Capture the cell that displays the provided text and extract its (X, Y) central coordinate. 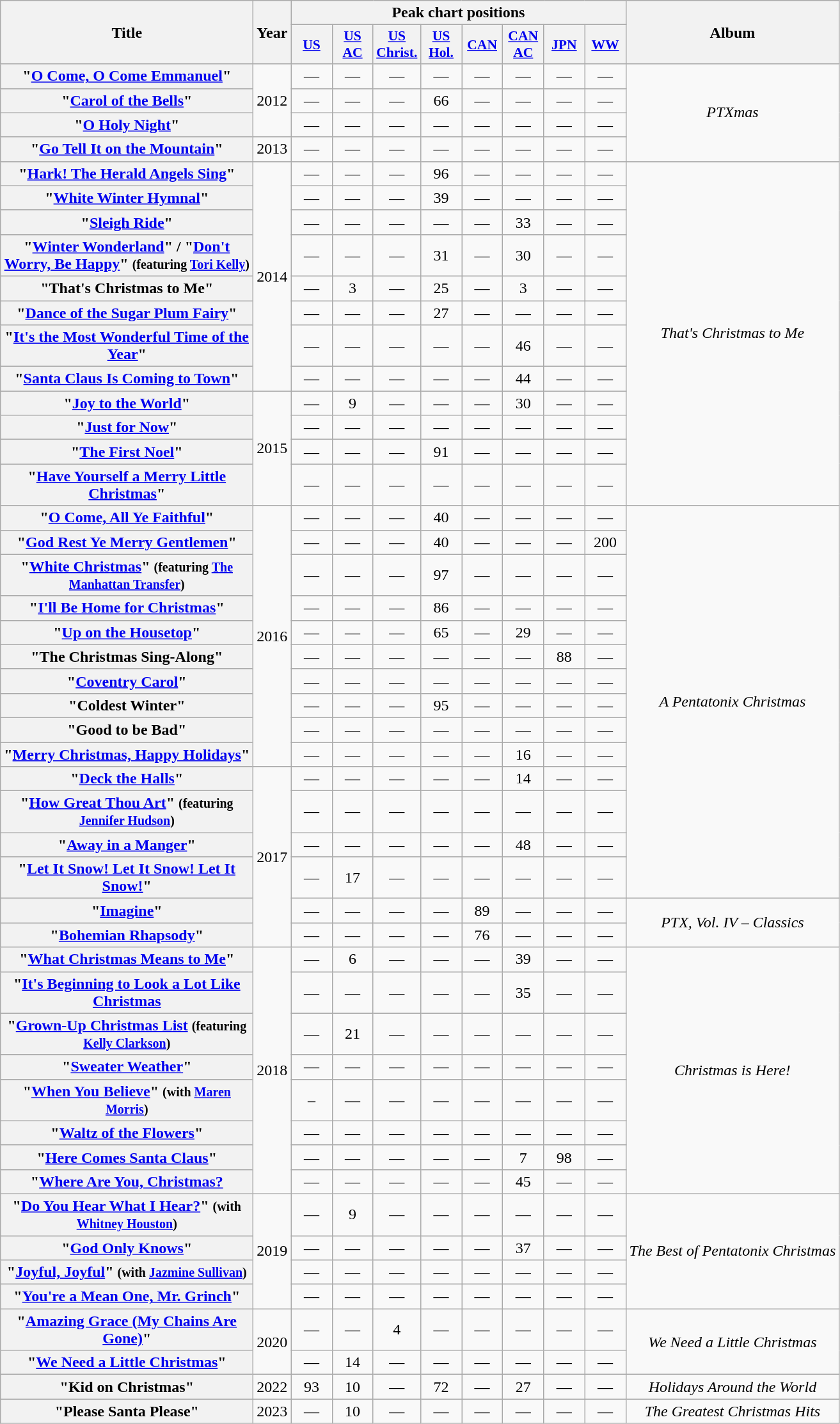
"Dance of the Sugar Plum Fairy" (127, 313)
"O Come, O Come Emmanuel" (127, 76)
PTX, Vol. IV – Classics (733, 923)
29 (523, 632)
Peak chart positions (458, 13)
"Amazing Grace (My Chains Are Gone)" (127, 1330)
JPN (564, 45)
2017 (273, 857)
WW (605, 45)
2019 (273, 1251)
17 (353, 878)
"Grown-Up Christmas List (featuring Kelly Clarkson) (127, 1034)
31 (441, 255)
2020 (273, 1341)
"Merry Christmas, Happy Holidays" (127, 755)
86 (441, 608)
"Kid on Christmas" (127, 1387)
US (312, 45)
"Joyful, Joyful" (with Jazmine Sullivan) (127, 1272)
46 (523, 346)
Album (733, 32)
"I'll Be Home for Christmas" (127, 608)
The Best of Pentatonix Christmas (733, 1251)
USHol. (441, 45)
"Deck the Halls" (127, 779)
"Please Santa Please" (127, 1411)
"Have Yourself a Merry Little Christmas" (127, 485)
25 (441, 288)
76 (482, 935)
"Away in a Manger" (127, 845)
Title (127, 32)
72 (441, 1387)
4 (397, 1330)
200 (605, 542)
98 (564, 1157)
Year (273, 32)
"Good to be Bad" (127, 730)
CANAC (523, 45)
"Coventry Carol" (127, 681)
That's Christmas to Me (733, 333)
"Bohemian Rhapsody" (127, 935)
2023 (273, 1411)
88 (564, 657)
"White Christmas" (featuring The Manhattan Transfer) (127, 575)
"Go Tell It on the Mountain" (127, 149)
"God Only Knows" (127, 1247)
65 (441, 632)
2014 (273, 276)
"Where Are You, Christmas? (127, 1181)
6 (353, 959)
"What Christmas Means to Me" (127, 959)
7 (523, 1157)
48 (523, 845)
2018 (273, 1071)
"Hark! The Herald Angels Sing" (127, 173)
"Imagine" (127, 911)
"Coldest Winter" (127, 705)
"God Rest Ye Merry Gentlemen" (127, 542)
USChrist. (397, 45)
"Carol of the Bells" (127, 100)
"Do You Hear What I Hear?" (with Whitney Houston) (127, 1215)
33 (523, 222)
35 (523, 992)
"You're a Mean One, Mr. Grinch" (127, 1297)
USAC (353, 45)
37 (523, 1247)
"The Christmas Sing-Along" (127, 657)
2015 (273, 448)
"It's the Most Wonderful Time of the Year" (127, 346)
"The First Noel" (127, 452)
The Greatest Christmas Hits (733, 1411)
– (312, 1100)
"Let It Snow! Let It Snow! Let It Snow!" (127, 878)
"We Need a Little Christmas" (127, 1363)
66 (441, 100)
PTXmas (733, 113)
A Pentatonix Christmas (733, 702)
"Winter Wonderland" / "Don't Worry, Be Happy" (featuring Tori Kelly) (127, 255)
2013 (273, 149)
2022 (273, 1387)
"How Great Thou Art" (featuring Jennifer Hudson) (127, 812)
We Need a Little Christmas (733, 1341)
89 (482, 911)
"Just for Now" (127, 428)
97 (441, 575)
"Up on the Housetop" (127, 632)
"Sweater Weather" (127, 1067)
"O Holy Night" (127, 125)
"White Winter Hymnal" (127, 198)
CAN (482, 45)
"Sleigh Ride" (127, 222)
Holidays Around the World (733, 1387)
"Santa Claus Is Coming to Town" (127, 379)
"Here Comes Santa Claus" (127, 1157)
21 (353, 1034)
16 (523, 755)
2016 (273, 636)
44 (523, 379)
"O Come, All Ye Faithful" (127, 518)
"That's Christmas to Me" (127, 288)
45 (523, 1181)
91 (441, 452)
2012 (273, 100)
Christmas is Here! (733, 1071)
"It's Beginning to Look a Lot Like Christmas (127, 992)
"Waltz of the Flowers" (127, 1133)
"When You Believe" (with Maren Morris) (127, 1100)
95 (441, 705)
96 (441, 173)
"Joy to the World" (127, 403)
93 (312, 1387)
